Detect which cell encompasses the target text, then output its (X, Y) center coordinate. 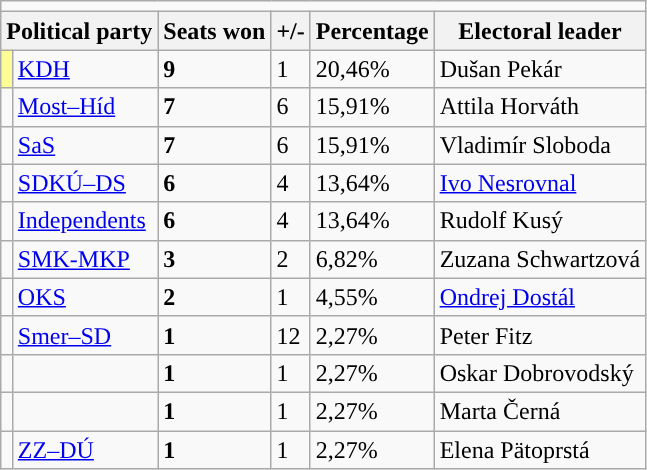
Smer–SD (84, 335)
20,46% (372, 69)
3 (214, 259)
Ondrej Dostál (540, 297)
9 (214, 69)
Dušan Pekár (540, 69)
Zuzana Schwartzová (540, 259)
Political party (80, 31)
Most–Híd (84, 107)
SMK-MKP (84, 259)
ZZ–DÚ (84, 449)
4,55% (372, 297)
SDKÚ–DS (84, 183)
Elena Pätoprstá (540, 449)
Electoral leader (540, 31)
Peter Fitz (540, 335)
Ivo Nesrovnal (540, 183)
Marta Černá (540, 411)
12 (290, 335)
6,82% (372, 259)
SaS (84, 145)
KDH (84, 69)
Rudolf Kusý (540, 221)
Attila Horváth (540, 107)
Percentage (372, 31)
+/- (290, 31)
Seats won (214, 31)
Vladimír Sloboda (540, 145)
OKS (84, 297)
Oskar Dobrovodský (540, 373)
Independents (84, 221)
